For the text-containing cell, return its midpoint in [x, y] coordinate format. 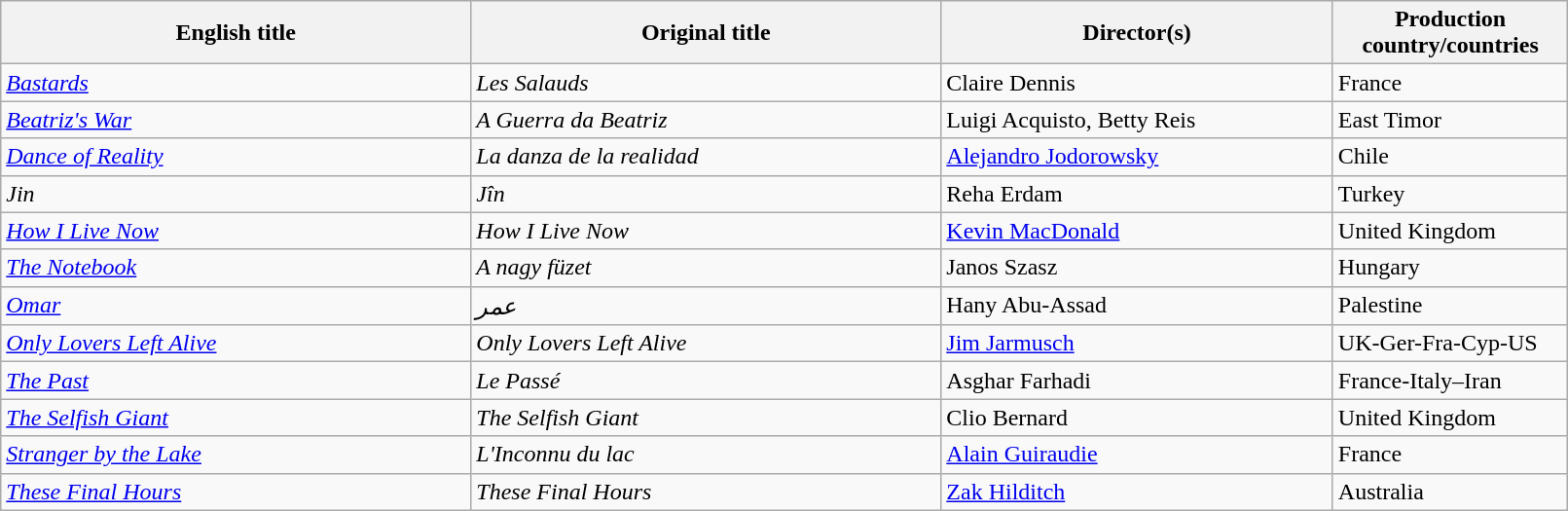
Kevin MacDonald [1137, 231]
The Notebook [236, 268]
Palestine [1450, 306]
The Past [236, 381]
Claire Dennis [1137, 83]
A Guerra da Beatriz [707, 120]
Jîn [707, 194]
Le Passé [707, 381]
Director(s) [1137, 33]
Australia [1450, 492]
Production country/countries [1450, 33]
Bastards [236, 83]
L'Inconnu du lac [707, 455]
Jin [236, 194]
Reha Erdam [1137, 194]
France-Italy–Iran [1450, 381]
UK-Ger-Fra-Cyp-US [1450, 344]
Janos Szasz [1137, 268]
Omar [236, 306]
East Timor [1450, 120]
Dance of Reality [236, 157]
La danza de la realidad [707, 157]
Hany Abu-Assad [1137, 306]
Asghar Farhadi [1137, 381]
Luigi Acquisto, Betty Reis [1137, 120]
Chile [1450, 157]
Clio Bernard [1137, 418]
Beatriz's War [236, 120]
Hungary [1450, 268]
English title [236, 33]
Zak Hilditch [1137, 492]
Alejandro Jodorowsky [1137, 157]
عمر [707, 306]
Les Salauds [707, 83]
Alain Guiraudie [1137, 455]
A nagy füzet [707, 268]
Stranger by the Lake [236, 455]
Turkey [1450, 194]
Original title [707, 33]
Jim Jarmusch [1137, 344]
